Pinpoint the cell where the given text exists, returning its (X, Y) midpoint coordinate. 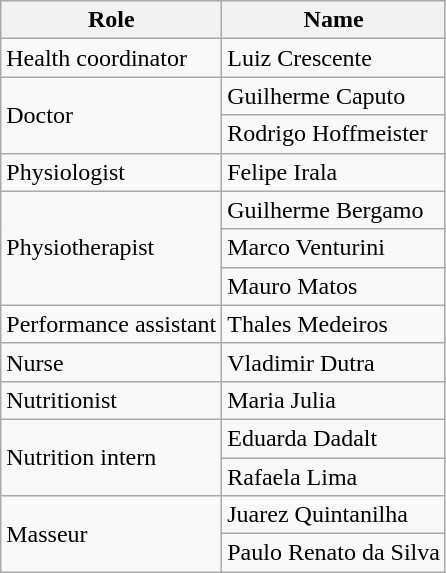
Rafaela Lima (334, 477)
Health coordinator (112, 58)
Nurse (112, 362)
Rodrigo Hoffmeister (334, 134)
Juarez Quintanilha (334, 515)
Mauro Matos (334, 286)
Physiotherapist (112, 248)
Guilherme Bergamo (334, 210)
Doctor (112, 115)
Luiz Crescente (334, 58)
Performance assistant (112, 324)
Paulo Renato da Silva (334, 553)
Vladimir Dutra (334, 362)
Name (334, 20)
Maria Julia (334, 400)
Nutrition intern (112, 457)
Nutritionist (112, 400)
Masseur (112, 534)
Eduarda Dadalt (334, 438)
Role (112, 20)
Marco Venturini (334, 248)
Guilherme Caputo (334, 96)
Thales Medeiros (334, 324)
Felipe Irala (334, 172)
Physiologist (112, 172)
